Return the [X, Y] coordinate for the center point of the cell that contains the specified text.  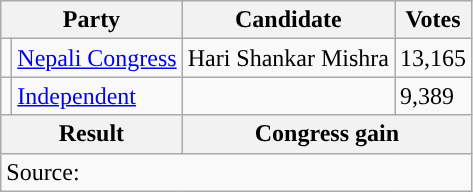
Candidate [288, 20]
Independent [97, 96]
Result [92, 134]
Votes [434, 20]
Hari Shankar Mishra [288, 58]
Source: [236, 172]
Congress gain [326, 134]
Party [92, 20]
Nepali Congress [97, 58]
9,389 [434, 96]
13,165 [434, 58]
